Detect which cell encompasses the target text, then output its [X, Y] center coordinate. 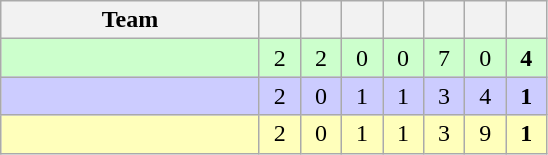
7 [444, 58]
Team [130, 20]
9 [486, 134]
